Search for the cell housing the specified text and yield its (x, y) center coordinate. 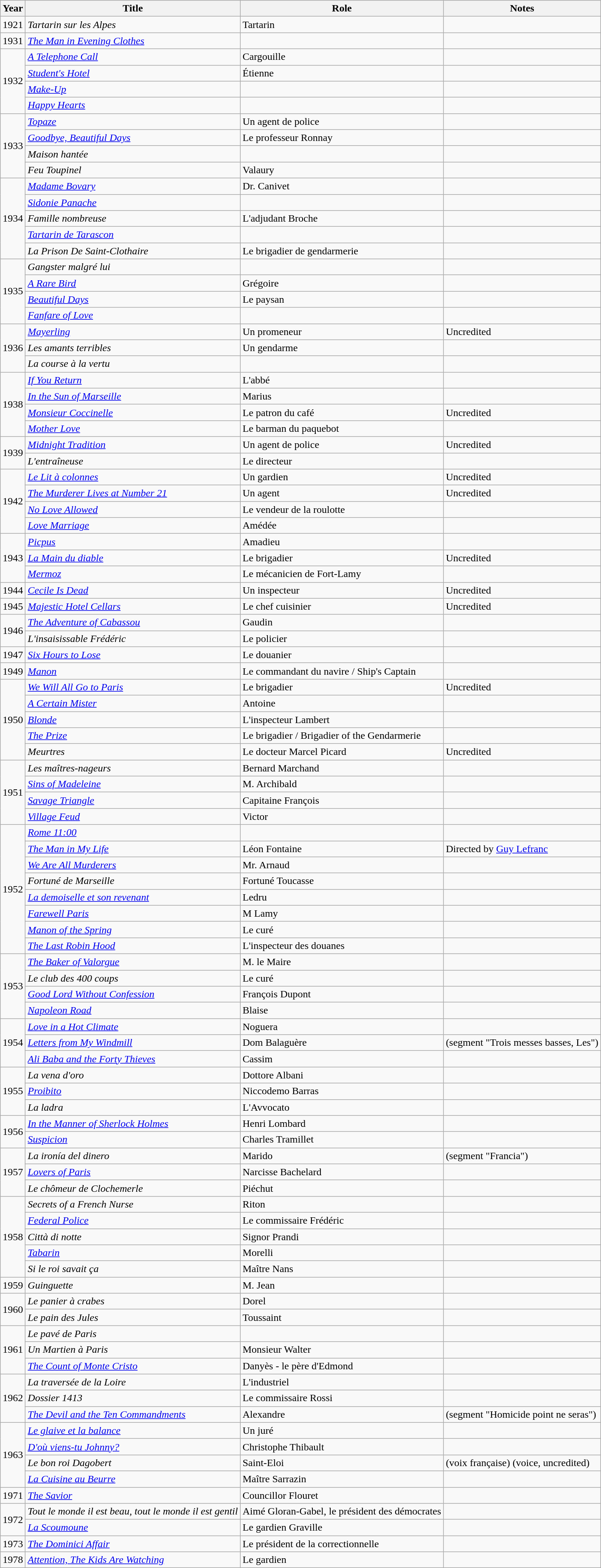
Le commandant du navire / Ship's Captain (342, 671)
1978 (13, 1560)
Role (342, 8)
Le club des 400 coups (133, 978)
Le gardien (342, 1560)
1952 (13, 889)
The Man in My Life (133, 849)
A Certain Mister (133, 703)
Maître Sarrazin (342, 1479)
L'adjudant Broche (342, 219)
Henri Lombard (342, 1123)
Ali Baba and the Forty Thieves (133, 1059)
Fortuné de Marseille (133, 881)
Happy Hearts (133, 105)
Dossier 1413 (133, 1398)
In the Sun of Marseille (133, 396)
1945 (13, 606)
Christophe Thibault (342, 1447)
Good Lord Without Confession (133, 994)
Un Martien à Paris (133, 1350)
A Telephone Call (133, 57)
Guinguette (133, 1285)
Ledru (342, 897)
Mermoz (133, 574)
Charles Tramillet (342, 1140)
1931 (13, 41)
1953 (13, 986)
Dr. Canivet (342, 186)
Saint-Eloi (342, 1463)
Si le roi savait ça (133, 1269)
Sidonie Panache (133, 203)
Un agent (342, 493)
Make-Up (133, 89)
Bernard Marchand (342, 768)
1956 (13, 1132)
Le patron du café (342, 412)
Danyès - le père d'Edmond (342, 1366)
Maître Nans (342, 1269)
Monsieur Walter (342, 1350)
1955 (13, 1091)
Sins of Madeleine (133, 784)
Narcisse Bachelard (342, 1172)
Majestic Hotel Cellars (133, 606)
François Dupont (342, 994)
Marido (342, 1156)
1933 (13, 146)
A Rare Bird (133, 283)
Love in a Hot Climate (133, 1027)
(voix française) (voice, uncredited) (522, 1463)
Amadieu (342, 542)
Mr. Arnaud (342, 865)
1972 (13, 1520)
Student's Hotel (133, 73)
Morelli (342, 1253)
The Last Robin Hood (133, 946)
L'inspecteur Lambert (342, 720)
Manon of the Spring (133, 929)
Valaury (342, 170)
Aimé Gloran-Gabel, le président des démocrates (342, 1512)
Manon (133, 671)
Le brigadier / Brigadier of the Gendarmerie (342, 736)
1973 (13, 1544)
L'inspecteur des douanes (342, 946)
1942 (13, 501)
Noguera (342, 1027)
Six Hours to Lose (133, 655)
(segment "Francia") (522, 1156)
La Main du diable (133, 558)
The Prize (133, 736)
Picpus (133, 542)
Proibito (133, 1091)
Secrets of a French Nurse (133, 1204)
La ladra (133, 1107)
1936 (13, 348)
The Dominici Affair (133, 1544)
Topaze (133, 121)
Feu Toupinel (133, 170)
1962 (13, 1398)
Napoleon Road (133, 1011)
Dom Balaguère (342, 1043)
Le commissaire Frédéric (342, 1220)
The Count of Monte Cristo (133, 1366)
Léon Fontaine (342, 849)
The Baker of Valorgue (133, 962)
If You Return (133, 380)
Victor (342, 816)
M. le Maire (342, 962)
(segment "Homicide point ne seras") (522, 1414)
Farewell Paris (133, 913)
1934 (13, 218)
Amédée (342, 526)
Città di notte (133, 1237)
Dorel (342, 1301)
1951 (13, 792)
Le panier à crabes (133, 1301)
Grégoire (342, 283)
1957 (13, 1172)
Le docteur Marcel Picard (342, 752)
1946 (13, 631)
Gaudin (342, 622)
Cargouille (342, 57)
1958 (13, 1236)
(segment "Trois messes basses, Les") (522, 1043)
L'entraîneuse (133, 461)
1960 (13, 1309)
Toussaint (342, 1317)
La Prison De Saint-Clothaire (133, 251)
La traversée de la Loire (133, 1382)
Suspicion (133, 1140)
Le paysan (342, 299)
Le professeur Ronnay (342, 138)
Mayerling (133, 332)
Le président de la correctionnelle (342, 1544)
Les amants terribles (133, 348)
We Are All Murderers (133, 865)
Blonde (133, 720)
Étienne (342, 73)
Antoine (342, 703)
Le pavé de Paris (133, 1334)
Beautiful Days (133, 299)
Cecile Is Dead (133, 590)
Savage Triangle (133, 800)
Un gendarme (342, 348)
Le mécanicien de Fort-Lamy (342, 574)
Lovers of Paris (133, 1172)
Tartarin (342, 25)
1939 (13, 453)
La Cuisine au Beurre (133, 1479)
Tartarin de Tarascon (133, 235)
Le gardien Graville (342, 1528)
Le bon roi Dagobert (133, 1463)
Riton (342, 1204)
Village Feud (133, 816)
Tartarin sur les Alpes (133, 25)
M. Jean (342, 1285)
La vena d'oro (133, 1075)
L'insaisissable Frédéric (133, 639)
The Murderer Lives at Number 21 (133, 493)
Goodbye, Beautiful Days (133, 138)
1963 (13, 1455)
L'Avvocato (342, 1107)
The Man in Evening Clothes (133, 41)
Un inspecteur (342, 590)
We Will All Go to Paris (133, 687)
1921 (13, 25)
Alexandre (342, 1414)
Tout le monde il est beau, tout le monde il est gentil (133, 1512)
The Savior (133, 1495)
Rome 11:00 (133, 833)
M Lamy (342, 913)
Les maîtres-nageurs (133, 768)
1950 (13, 719)
The Devil and the Ten Commandments (133, 1414)
Piéchut (342, 1188)
L'abbé (342, 380)
No Love Allowed (133, 510)
Un promeneur (342, 332)
Marius (342, 396)
Maison hantée (133, 154)
D'où viens-tu Johnny? (133, 1447)
Monsieur Coccinelle (133, 412)
1949 (13, 671)
1971 (13, 1495)
Directed by Guy Lefranc (522, 849)
Gangster malgré lui (133, 267)
Le policier (342, 639)
The Adventure of Cabassou (133, 622)
Famille nombreuse (133, 219)
1947 (13, 655)
1943 (13, 558)
1959 (13, 1285)
La demoiselle et son revenant (133, 897)
Mother Love (133, 428)
Fortuné Toucasse (342, 881)
Year (13, 8)
Dottore Albani (342, 1075)
Le Lit à colonnes (133, 477)
Le barman du paquebot (342, 428)
Love Marriage (133, 526)
Fanfare of Love (133, 315)
Le vendeur de la roulotte (342, 510)
1932 (13, 81)
1961 (13, 1350)
In the Manner of Sherlock Holmes (133, 1123)
Un juré (342, 1430)
Le commissaire Rossi (342, 1398)
Attention, The Kids Are Watching (133, 1560)
Meurtres (133, 752)
Capitaine François (342, 800)
Le pain des Jules (133, 1317)
1944 (13, 590)
Blaise (342, 1011)
1935 (13, 291)
Councillor Flouret (342, 1495)
Madame Bovary (133, 186)
Midnight Tradition (133, 445)
Le directeur (342, 461)
Niccodemo Barras (342, 1091)
Le brigadier de gendarmerie (342, 251)
1938 (13, 404)
Le glaive et la balance (133, 1430)
Cassim (342, 1059)
La ironía del dinero (133, 1156)
La Scoumoune (133, 1528)
M. Archibald (342, 784)
L'industriel (342, 1382)
Le chef cuisinier (342, 606)
Tabarin (133, 1253)
Signor Prandi (342, 1237)
Le douanier (342, 655)
Un gardien (342, 477)
La course à la vertu (133, 364)
Le chômeur de Clochemerle (133, 1188)
Letters from My Windmill (133, 1043)
1954 (13, 1043)
Notes (522, 8)
Title (133, 8)
Federal Police (133, 1220)
